Detect which cell encompasses the target text, then output its (X, Y) center coordinate. 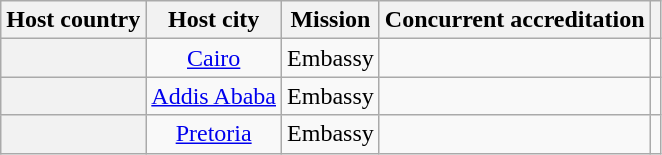
Mission (331, 20)
Concurrent accreditation (514, 20)
Addis Ababa (214, 96)
Cairo (214, 58)
Pretoria (214, 134)
Host city (214, 20)
Host country (74, 20)
